Identify which cell holds the provided text, then report its [X, Y] central coordinate. 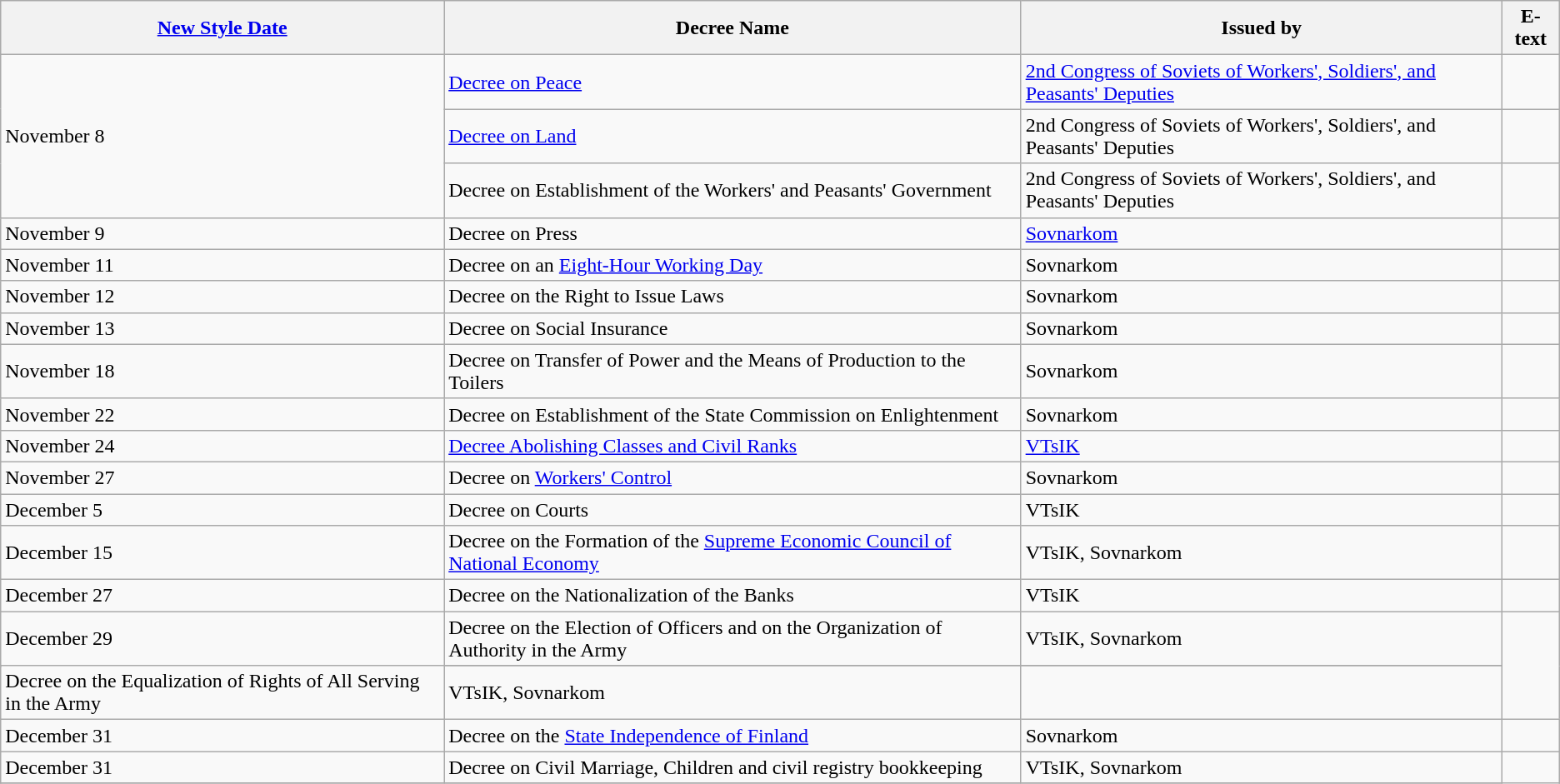
Decree on Peace [732, 82]
December 29 [222, 638]
Decree on Press [732, 233]
November 8 [222, 137]
December 27 [222, 596]
Decree on Civil Marriage, Children and civil registry bookkeeping [732, 767]
November 12 [222, 297]
December 15 [222, 553]
Decree on the Election of Officers and on the Organization of Authority in the Army [732, 638]
November 18 [222, 372]
Decree on Transfer of Power and the Means of Production to the Toilers [732, 372]
November 11 [222, 265]
Decree on the Formation of the Supreme Economic Council of National Economy [732, 553]
November 13 [222, 328]
Issued by [1262, 28]
Decree Abolishing Classes and Civil Ranks [732, 446]
Decree on the Right to Issue Laws [732, 297]
Decree on Land [732, 137]
November 9 [222, 233]
Decree on Workers' Control [732, 477]
E-text [1530, 28]
November 27 [222, 477]
Decree on Establishment of the Workers' and Peasants' Government [732, 190]
November 24 [222, 446]
December 5 [222, 509]
New Style Date [222, 28]
November 22 [222, 414]
Decree on Courts [732, 509]
Decree on Establishment of the State Commission on Enlightenment [732, 414]
Decree on an Eight-Hour Working Day [732, 265]
Decree Name [732, 28]
Decree on Social Insurance [732, 328]
Decree on the Equalization of Rights of All Serving in the Army [222, 693]
Decree on the Nationalization of the Banks [732, 596]
Decree on the State Independence of Finland [732, 736]
